Identify which cell holds the provided text, then report its [X, Y] central coordinate. 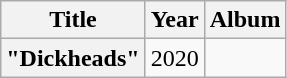
2020 [174, 58]
Year [174, 20]
Title [73, 20]
"Dickheads" [73, 58]
Album [245, 20]
